Scan for the cell matching the given text and deliver its [x, y] coordinate at center. 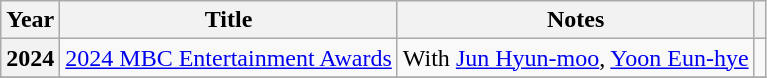
2024 MBC Entertainment Awards [229, 58]
Notes [576, 20]
2024 [30, 58]
Title [229, 20]
Year [30, 20]
With Jun Hyun-moo, Yoon Eun-hye [576, 58]
